Capture the cell that displays the provided text and extract its (X, Y) central coordinate. 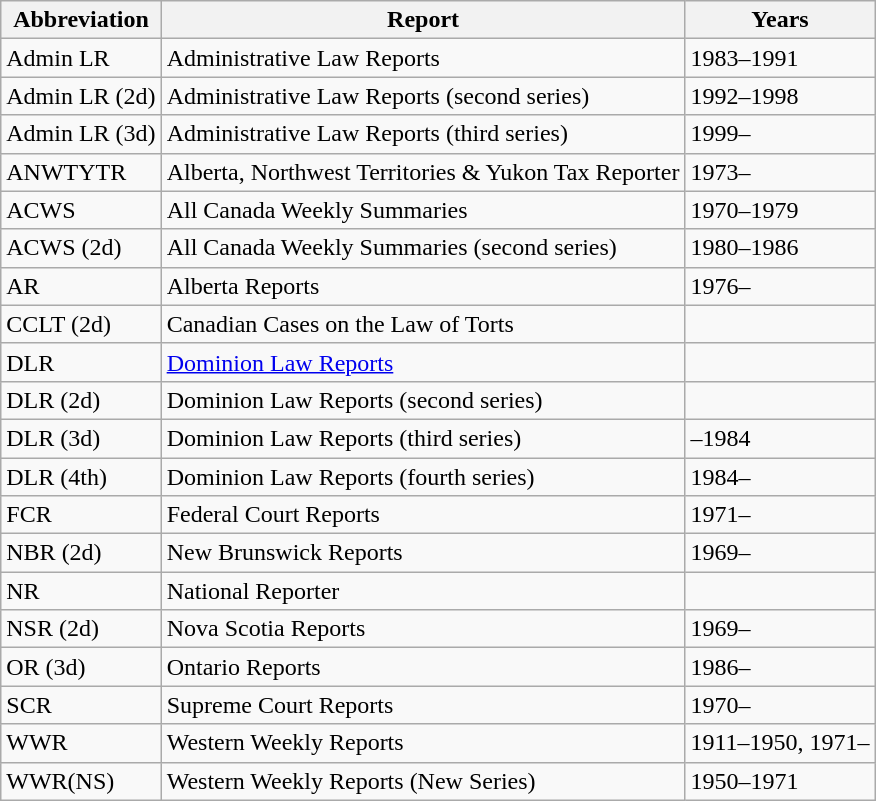
1986– (780, 667)
ANWTYTR (81, 172)
National Reporter (423, 591)
–1984 (780, 438)
ACWS (81, 210)
Administrative Law Reports (third series) (423, 134)
Admin LR (3d) (81, 134)
OR (3d) (81, 667)
NBR (2d) (81, 553)
1973– (780, 172)
Nova Scotia Reports (423, 629)
WWR(NS) (81, 781)
Dominion Law Reports (second series) (423, 400)
NSR (2d) (81, 629)
AR (81, 286)
Canadian Cases on the Law of Torts (423, 324)
WWR (81, 743)
1971– (780, 515)
FCR (81, 515)
Western Weekly Reports (New Series) (423, 781)
ACWS (2d) (81, 248)
New Brunswick Reports (423, 553)
1999– (780, 134)
Alberta Reports (423, 286)
Supreme Court Reports (423, 705)
1970–1979 (780, 210)
Report (423, 20)
DLR (4th) (81, 477)
1992–1998 (780, 96)
DLR (3d) (81, 438)
All Canada Weekly Summaries (423, 210)
Alberta, Northwest Territories & Yukon Tax Reporter (423, 172)
Administrative Law Reports (423, 58)
Administrative Law Reports (second series) (423, 96)
1976– (780, 286)
Ontario Reports (423, 667)
Dominion Law Reports (423, 362)
CCLT (2d) (81, 324)
1984– (780, 477)
Dominion Law Reports (fourth series) (423, 477)
Dominion Law Reports (third series) (423, 438)
DLR (2d) (81, 400)
Years (780, 20)
All Canada Weekly Summaries (second series) (423, 248)
NR (81, 591)
1983–1991 (780, 58)
SCR (81, 705)
Admin LR (81, 58)
DLR (81, 362)
Federal Court Reports (423, 515)
1970– (780, 705)
Admin LR (2d) (81, 96)
Abbreviation (81, 20)
1980–1986 (780, 248)
1950–1971 (780, 781)
1911–1950, 1971– (780, 743)
Western Weekly Reports (423, 743)
